Search for the cell housing the specified text and yield its [x, y] center coordinate. 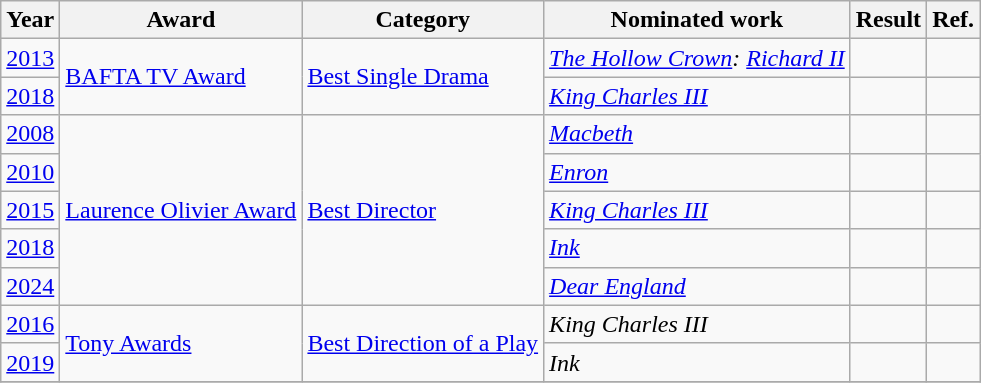
Enron [698, 172]
Category [423, 20]
2013 [30, 58]
Best Single Drama [423, 77]
Award [181, 20]
2016 [30, 324]
Ref. [954, 20]
Laurence Olivier Award [181, 210]
2019 [30, 362]
Best Direction of a Play [423, 343]
2024 [30, 286]
2008 [30, 134]
2015 [30, 210]
BAFTA TV Award [181, 77]
Year [30, 20]
Macbeth [698, 134]
Dear England [698, 286]
The Hollow Crown: Richard II [698, 58]
Best Director [423, 210]
2010 [30, 172]
Nominated work [698, 20]
Result [888, 20]
Tony Awards [181, 343]
